Return the (x, y) coordinate for the center point of the cell that contains the specified text.  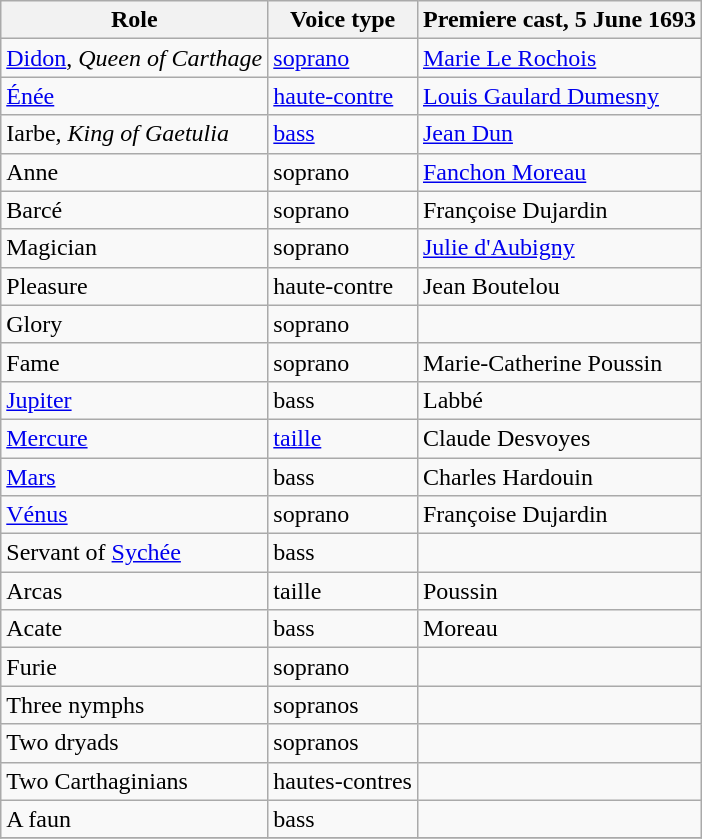
Voice type (343, 20)
Two Carthaginians (134, 781)
Jupiter (134, 400)
Magician (134, 248)
Mercure (134, 438)
Anne (134, 172)
Fanchon Moreau (559, 172)
Jean Dun (559, 134)
Julie d'Aubigny (559, 248)
Didon, Queen of Carthage (134, 58)
hautes-contres (343, 781)
A faun (134, 819)
Premiere cast, 5 June 1693 (559, 20)
Acate (134, 629)
Arcas (134, 591)
Louis Gaulard Dumesny (559, 96)
Three nymphs (134, 705)
Énée (134, 96)
Labbé (559, 400)
Moreau (559, 629)
Charles Hardouin (559, 477)
Poussin (559, 591)
Pleasure (134, 286)
Barcé (134, 210)
Vénus (134, 515)
Two dryads (134, 743)
Jean Boutelou (559, 286)
Fame (134, 362)
Glory (134, 324)
Role (134, 20)
Servant of Sychée (134, 553)
Mars (134, 477)
Claude Desvoyes (559, 438)
Iarbe, King of Gaetulia (134, 134)
Furie (134, 667)
Marie Le Rochois (559, 58)
Marie-Catherine Poussin (559, 362)
